Provide the [x, y] coordinate of the cell's center where the given text is located.  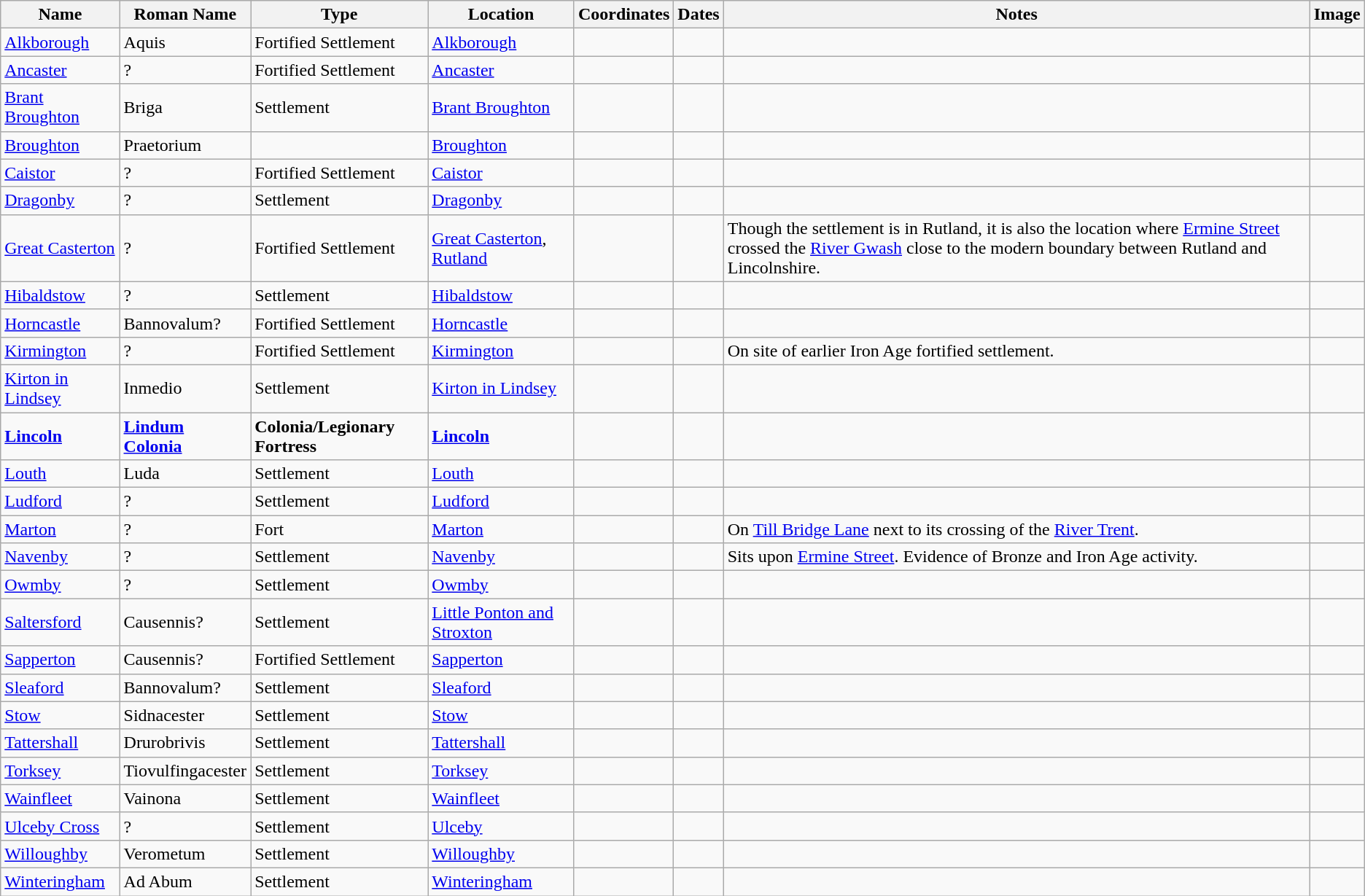
Drurobrivis [185, 743]
Colonia/Legionary Fortress [340, 436]
Saltersford [60, 623]
Verometum [185, 854]
Dates [699, 15]
Ad Abum [185, 881]
Aquis [185, 42]
Inmedio [185, 388]
Coordinates [623, 15]
Type [340, 15]
Notes [1016, 15]
Ulceby Cross [60, 826]
Lindum Colonia [185, 436]
Fort [340, 529]
Image [1337, 15]
Great Casterton, Rutland [502, 248]
Praetorium [185, 145]
Great Casterton [60, 248]
On site of earlier Iron Age fortified settlement. [1016, 351]
Ulceby [502, 826]
Location [502, 15]
Tiovulfingacester [185, 771]
Sits upon Ermine Street. Evidence of Bronze and Iron Age activity. [1016, 557]
Sidnacester [185, 715]
Name [60, 15]
Roman Name [185, 15]
On Till Bridge Lane next to its crossing of the River Trent. [1016, 529]
Little Ponton and Stroxton [502, 623]
Vainona [185, 798]
Briga [185, 108]
Luda [185, 474]
